Locate the cell with the specified text and output its (X, Y) center coordinate. 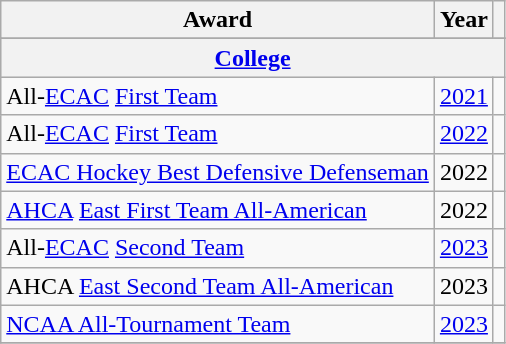
ECAC Hockey Best Defensive Defenseman (218, 172)
AHCA East First Team All-American (218, 210)
Year (464, 20)
NCAA All-Tournament Team (218, 324)
All-ECAC Second Team (218, 248)
College (253, 58)
AHCA East Second Team All-American (218, 286)
2021 (464, 96)
Award (218, 20)
